Provide the (X, Y) coordinate of the cell's center where the given text is located.  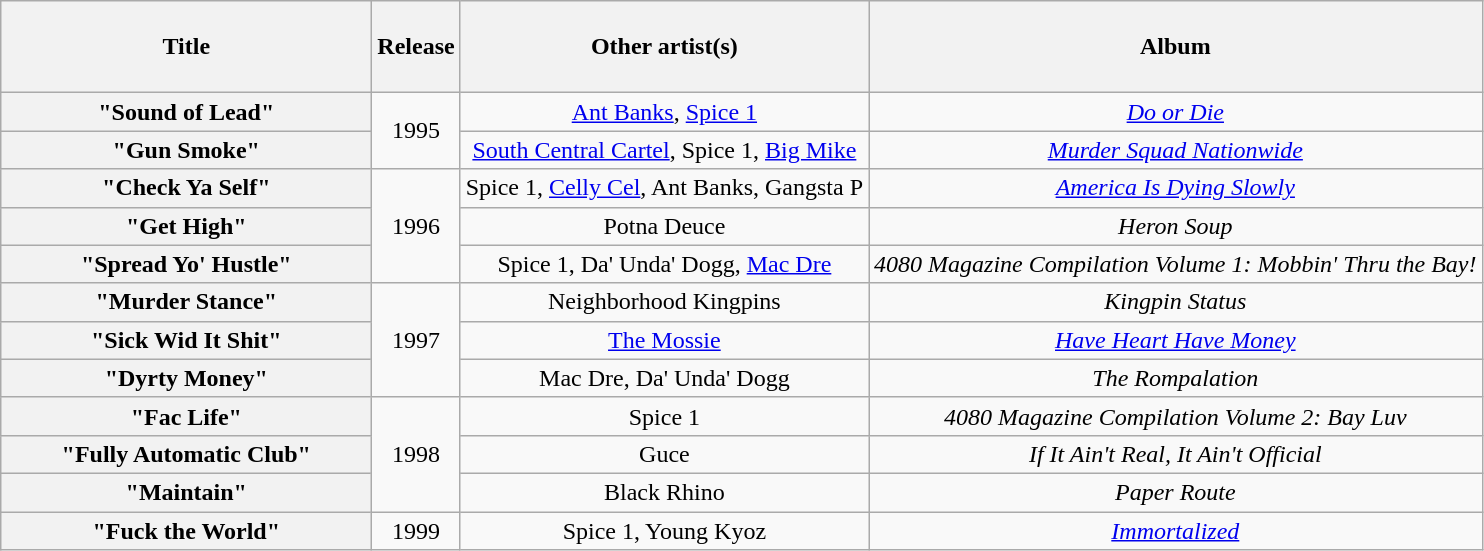
Paper Route (1176, 492)
"Sound of Lead" (186, 112)
Title (186, 47)
Spice 1, Da' Unda' Dogg, Mac Dre (664, 264)
South Central Cartel, Spice 1, Big Mike (664, 150)
America Is Dying Slowly (1176, 188)
The Rompalation (1176, 378)
The Mossie (664, 340)
Spice 1, Celly Cel, Ant Banks, Gangsta P (664, 188)
Other artist(s) (664, 47)
"Dyrty Money" (186, 378)
"Get High" (186, 226)
"Murder Stance" (186, 302)
Guce (664, 454)
1999 (416, 531)
4080 Magazine Compilation Volume 2: Bay Luv (1176, 416)
Black Rhino (664, 492)
Neighborhood Kingpins (664, 302)
"Gun Smoke" (186, 150)
"Maintain" (186, 492)
Heron Soup (1176, 226)
Album (1176, 47)
Do or Die (1176, 112)
Spice 1 (664, 416)
Murder Squad Nationwide (1176, 150)
If It Ain't Real, It Ain't Official (1176, 454)
4080 Magazine Compilation Volume 1: Mobbin' Thru the Bay! (1176, 264)
1997 (416, 340)
"Fac Life" (186, 416)
Spice 1, Young Kyoz (664, 531)
"Sick Wid It Shit" (186, 340)
Mac Dre, Da' Unda' Dogg (664, 378)
"Check Ya Self" (186, 188)
"Spread Yo' Hustle" (186, 264)
Potna Deuce (664, 226)
"Fuck the World" (186, 531)
Kingpin Status (1176, 302)
1998 (416, 454)
Release (416, 47)
"Fully Automatic Club" (186, 454)
1996 (416, 226)
Immortalized (1176, 531)
Ant Banks, Spice 1 (664, 112)
1995 (416, 131)
Have Heart Have Money (1176, 340)
